Identify which cell holds the provided text, then report its [X, Y] central coordinate. 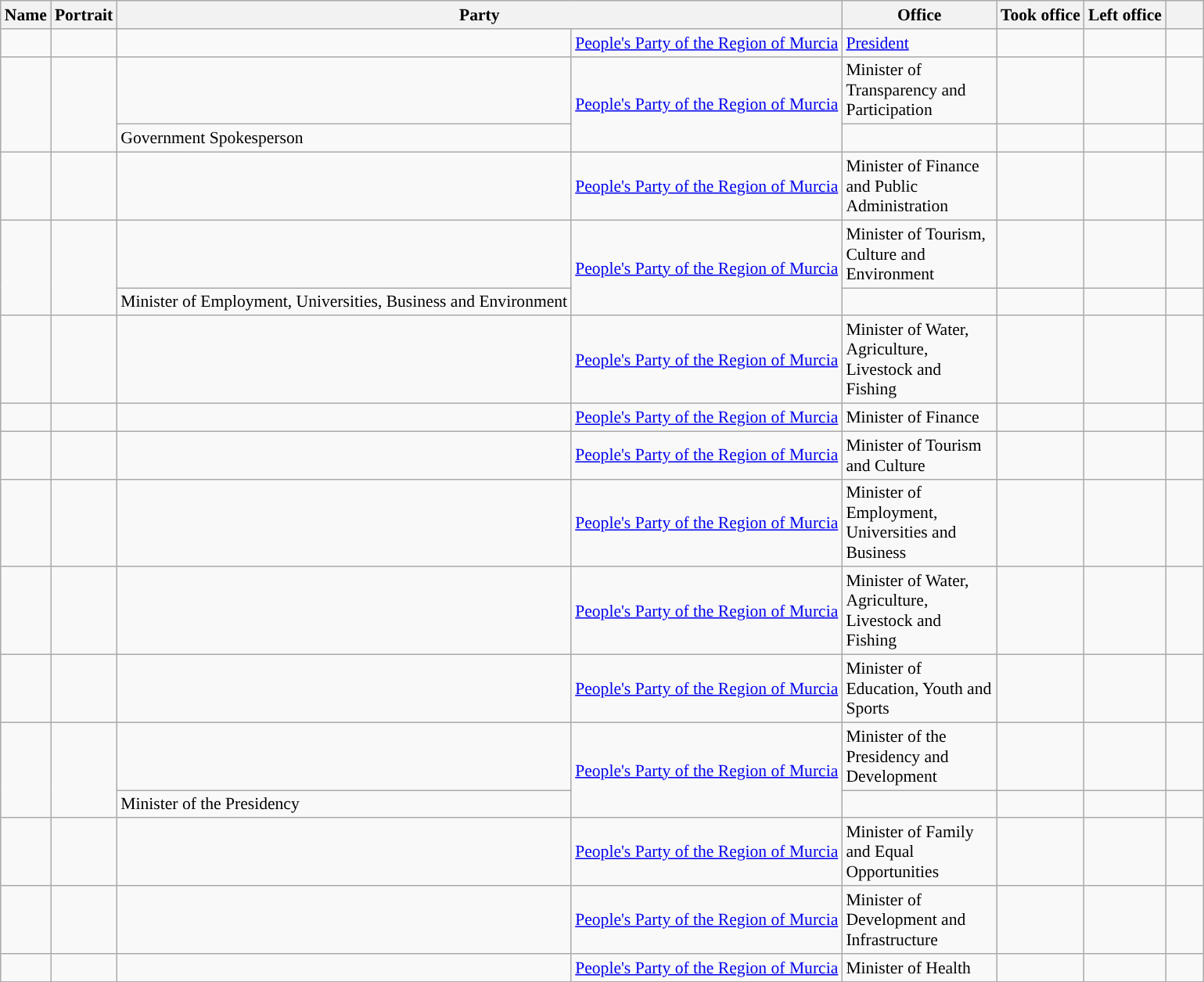
Name [26, 15]
President [919, 43]
Minister of Family and Equal Opportunities [919, 853]
Minister of the Presidency [344, 804]
Took office [1040, 15]
Minister of Finance [919, 418]
Minister of the Presidency and Development [919, 756]
Party [479, 15]
Minister of Education, Youth and Sports [919, 689]
Minister of Employment, Universities, Business and Environment [344, 302]
Left office [1125, 15]
Minister of Development and Infrastructure [919, 920]
Portrait [84, 15]
Minister of Finance and Public Administration [919, 186]
Minister of Transparency and Participation [919, 91]
Minister of Tourism and Culture [919, 455]
Minister of Health [919, 968]
Office [919, 15]
Minister of Employment, Universities and Business [919, 523]
Minister of Tourism, Culture and Environment [919, 254]
Government Spokesperson [344, 138]
